Capture the cell that displays the provided text and extract its [X, Y] central coordinate. 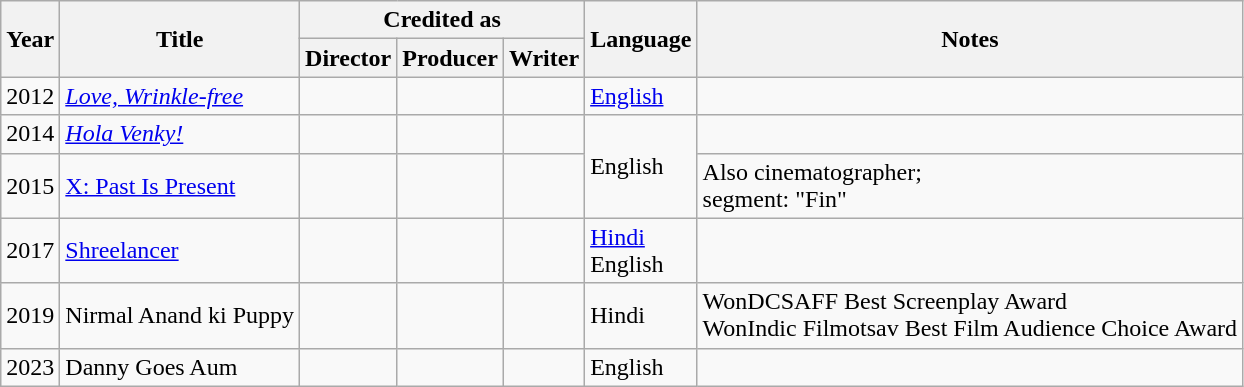
Also cinematographer;segment: "Fin" [970, 186]
Credited as [442, 20]
Shreelancer [180, 250]
HindiEnglish [641, 250]
Title [180, 39]
Danny Goes Aum [180, 367]
Nirmal Anand ki Puppy [180, 316]
2019 [30, 316]
Year [30, 39]
Hindi [641, 316]
Director [348, 58]
Notes [970, 39]
WonDCSAFF Best Screenplay AwardWonIndic Filmotsav Best Film Audience Choice Award [970, 316]
2014 [30, 134]
Producer [450, 58]
Language [641, 39]
2017 [30, 250]
Love, Wrinkle-free [180, 96]
Hola Venky! [180, 134]
2012 [30, 96]
2015 [30, 186]
Writer [544, 58]
2023 [30, 367]
X: Past Is Present [180, 186]
